Locate the cell with the specified text and output its [X, Y] center coordinate. 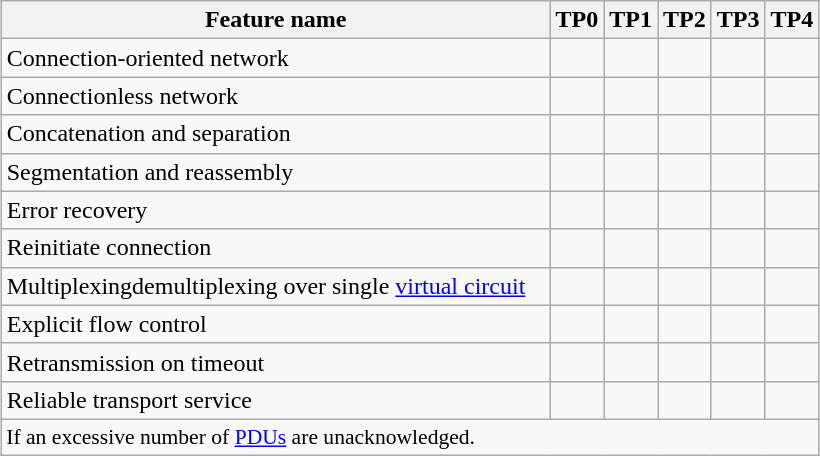
Feature name [276, 20]
Reinitiate connection [276, 248]
TP2 [685, 20]
Connectionless network [276, 96]
TP1 [631, 20]
If an excessive number of PDUs are unacknowledged. [410, 437]
TP0 [577, 20]
TP3 [738, 20]
Error recovery [276, 210]
Multiplexingdemultiplexing over single virtual circuit [276, 286]
Retransmission on timeout [276, 362]
Reliable transport service [276, 400]
Connection-oriented network [276, 58]
Explicit flow control [276, 324]
TP4 [792, 20]
Segmentation and reassembly [276, 172]
Concatenation and separation [276, 134]
